Capture the cell that displays the provided text and extract its (x, y) central coordinate. 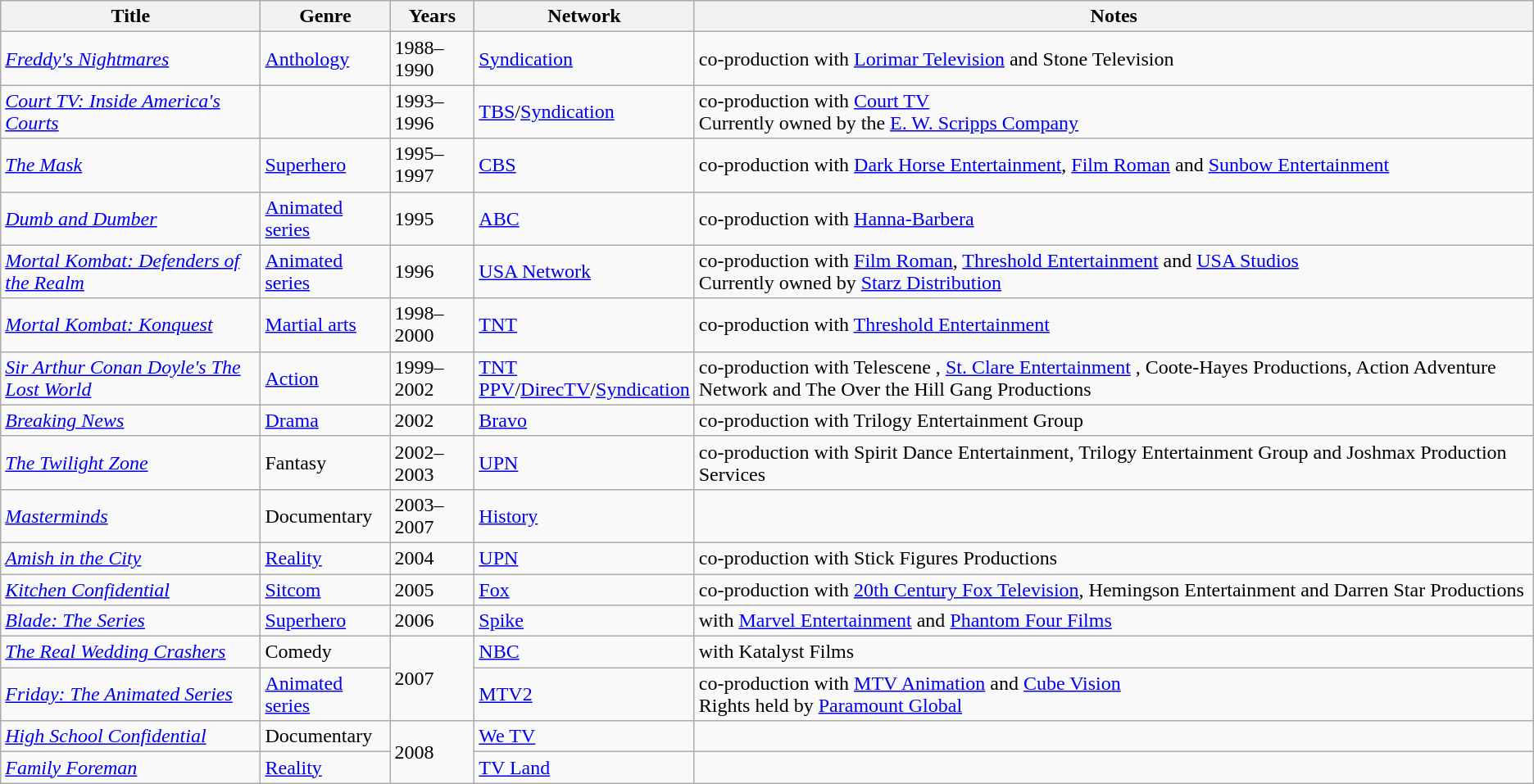
1993–1996 (433, 111)
Genre (325, 16)
High School Confidential (131, 736)
co-production with Dark Horse Entertainment, Film Roman and Sunbow Entertainment (1114, 165)
Blade: The Series (131, 621)
Network (584, 16)
CBS (584, 165)
Bravo (584, 420)
Sitcom (325, 589)
Martial arts (325, 324)
Mortal Kombat: Defenders of the Realm (131, 272)
co-production with Spirit Dance Entertainment, Trilogy Entertainment Group and Joshmax Production Services (1114, 462)
Breaking News (131, 420)
Freddy's Nightmares (131, 59)
Sir Arthur Conan Doyle's The Lost World (131, 378)
The Real Wedding Crashers (131, 652)
Drama (325, 420)
co-production with Lorimar Television and Stone Television (1114, 59)
co-production with Hanna-Barbera (1114, 218)
NBC (584, 652)
2005 (433, 589)
co-production with Stick Figures Productions (1114, 558)
1995–1997 (433, 165)
co-production with Trilogy Entertainment Group (1114, 420)
Notes (1114, 16)
Title (131, 16)
Fox (584, 589)
co-production with MTV Animation and Cube VisionRights held by Paramount Global (1114, 695)
Mortal Kombat: Konquest (131, 324)
TBS/Syndication (584, 111)
co-production with Court TVCurrently owned by the E. W. Scripps Company (1114, 111)
1999–2002 (433, 378)
2002 (433, 420)
Kitchen Confidential (131, 589)
1988–1990 (433, 59)
Family Foreman (131, 768)
Friday: The Animated Series (131, 695)
History (584, 516)
The Twilight Zone (131, 462)
1995 (433, 218)
2004 (433, 558)
TV Land (584, 768)
2007 (433, 678)
2006 (433, 621)
Years (433, 16)
Dumb and Dumber (131, 218)
Anthology (325, 59)
Comedy (325, 652)
TNT (584, 324)
co-production with Film Roman, Threshold Entertainment and USA StudiosCurrently owned by Starz Distribution (1114, 272)
co-production with Threshold Entertainment (1114, 324)
MTV2 (584, 695)
ABC (584, 218)
with Marvel Entertainment and Phantom Four Films (1114, 621)
2008 (433, 752)
Court TV: Inside America's Courts (131, 111)
USA Network (584, 272)
Masterminds (131, 516)
Spike (584, 621)
with Katalyst Films (1114, 652)
Action (325, 378)
The Mask (131, 165)
co-production with 20th Century Fox Television, Hemingson Entertainment and Darren Star Productions (1114, 589)
1996 (433, 272)
2003–2007 (433, 516)
1998–2000 (433, 324)
2002–2003 (433, 462)
Fantasy (325, 462)
Amish in the City (131, 558)
TNT PPV/DirecTV/Syndication (584, 378)
Syndication (584, 59)
co-production with Telescene , St. Clare Entertainment , Coote-Hayes Productions, Action Adventure Network and The Over the Hill Gang Productions (1114, 378)
We TV (584, 736)
